Provide the [X, Y] coordinate of the cell's center where the given text is located.  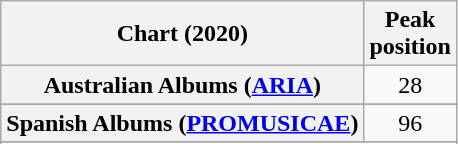
96 [410, 123]
Chart (2020) [182, 34]
Spanish Albums (PROMUSICAE) [182, 123]
Peakposition [410, 34]
Australian Albums (ARIA) [182, 85]
28 [410, 85]
